From the cell containing the given text, extract its center point as [x, y] coordinate. 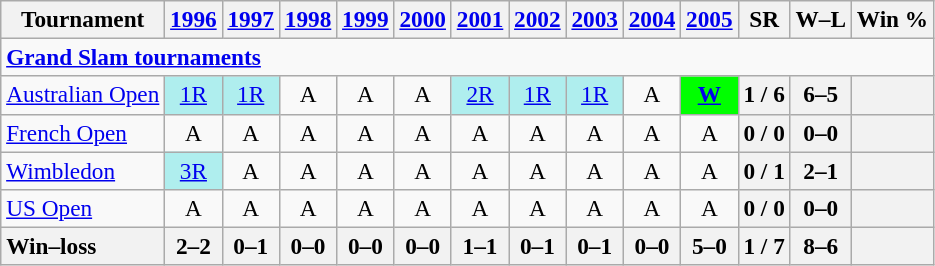
1997 [250, 19]
8–6 [820, 246]
2005 [710, 19]
Australian Open [83, 95]
Grand Slam tournaments [468, 57]
Win–loss [83, 246]
SR [764, 19]
French Open [83, 133]
5–0 [710, 246]
2000 [422, 19]
2R [480, 95]
1998 [308, 19]
1 / 7 [764, 246]
1996 [194, 19]
6–5 [820, 95]
2–1 [820, 170]
Win % [892, 19]
2–2 [194, 246]
1–1 [480, 246]
Tournament [83, 19]
2001 [480, 19]
W [710, 95]
Wimbledon [83, 170]
US Open [83, 208]
2004 [652, 19]
3R [194, 170]
1999 [366, 19]
W–L [820, 19]
2003 [594, 19]
2002 [538, 19]
0 / 1 [764, 170]
1 / 6 [764, 95]
